Determine the (X, Y) coordinate at the center of the cell enclosing the given text.  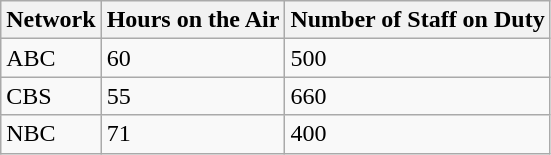
ABC (51, 58)
71 (193, 134)
CBS (51, 96)
NBC (51, 134)
660 (418, 96)
Hours on the Air (193, 20)
60 (193, 58)
55 (193, 96)
500 (418, 58)
400 (418, 134)
Network (51, 20)
Number of Staff on Duty (418, 20)
